Capture the cell that displays the provided text and extract its [X, Y] central coordinate. 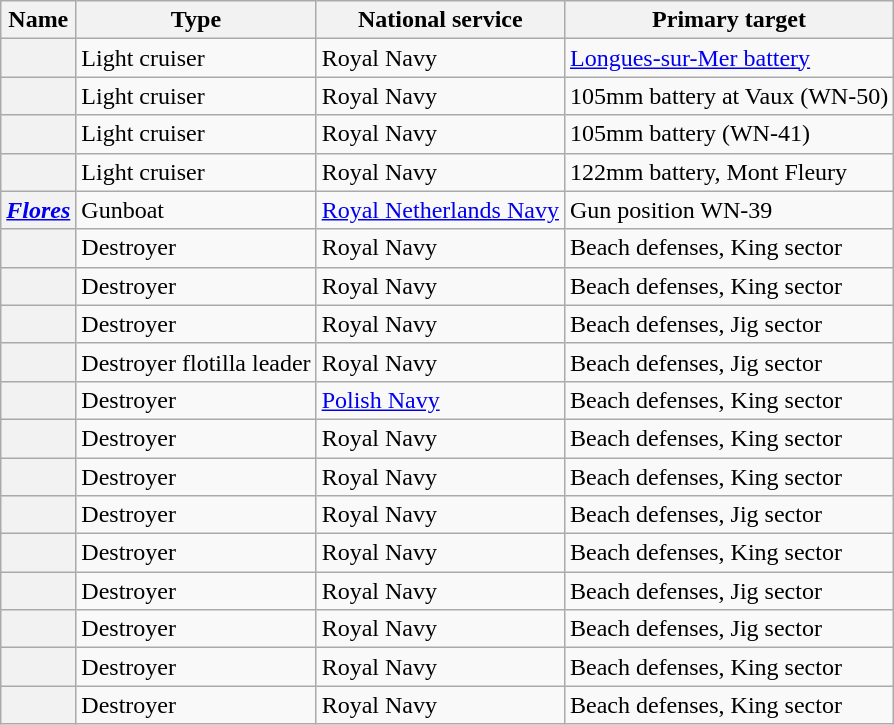
105mm battery at Vaux (WN-50) [728, 96]
Destroyer flotilla leader [196, 362]
Longues-sur-Mer battery [728, 58]
105mm battery (WN-41) [728, 134]
Gunboat [196, 210]
Gun position WN-39 [728, 210]
Name [38, 20]
Primary target [728, 20]
National service [440, 20]
Type [196, 20]
Royal Netherlands Navy [440, 210]
Flores [38, 210]
Polish Navy [440, 400]
122mm battery, Mont Fleury [728, 172]
